Search for the cell housing the specified text and yield its (x, y) center coordinate. 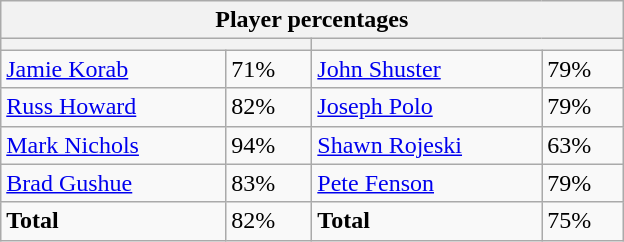
83% (269, 183)
63% (582, 145)
71% (269, 69)
Player percentages (312, 20)
Brad Gushue (114, 183)
Shawn Rojeski (427, 145)
Mark Nichols (114, 145)
94% (269, 145)
Jamie Korab (114, 69)
Joseph Polo (427, 107)
John Shuster (427, 69)
Russ Howard (114, 107)
75% (582, 221)
Pete Fenson (427, 183)
